Find where the given text appears and provide that cell's center as (x, y) coordinate. 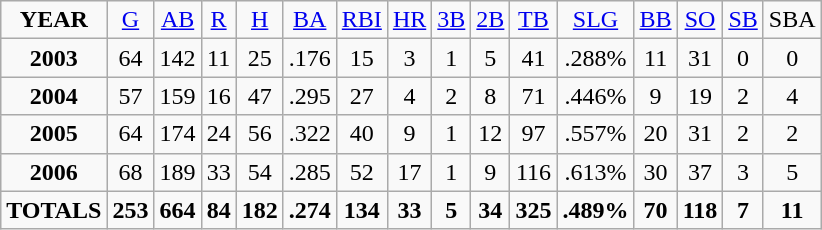
7 (743, 210)
182 (260, 210)
134 (362, 210)
52 (362, 172)
2005 (54, 134)
RBI (362, 20)
27 (362, 96)
56 (260, 134)
20 (656, 134)
8 (490, 96)
19 (700, 96)
30 (656, 172)
40 (362, 134)
17 (409, 172)
.557% (596, 134)
BA (310, 20)
97 (534, 134)
2003 (54, 58)
3B (452, 20)
57 (130, 96)
54 (260, 172)
25 (260, 58)
2B (490, 20)
34 (490, 210)
116 (534, 172)
189 (178, 172)
325 (534, 210)
24 (218, 134)
41 (534, 58)
12 (490, 134)
SLG (596, 20)
G (130, 20)
174 (178, 134)
142 (178, 58)
118 (700, 210)
37 (700, 172)
SBA (792, 20)
.322 (310, 134)
.446% (596, 96)
TB (534, 20)
2004 (54, 96)
TOTALS (54, 210)
159 (178, 96)
664 (178, 210)
16 (218, 96)
.285 (310, 172)
70 (656, 210)
SB (743, 20)
.613% (596, 172)
AB (178, 20)
.295 (310, 96)
H (260, 20)
.274 (310, 210)
R (218, 20)
68 (130, 172)
HR (409, 20)
.288% (596, 58)
.489% (596, 210)
SO (700, 20)
71 (534, 96)
84 (218, 210)
47 (260, 96)
YEAR (54, 20)
2006 (54, 172)
.176 (310, 58)
BB (656, 20)
253 (130, 210)
15 (362, 58)
